Identify which cell holds the provided text, then report its (x, y) central coordinate. 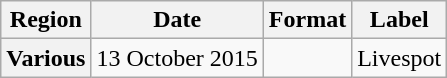
Various (46, 58)
Region (46, 20)
Date (177, 20)
Label (400, 20)
Format (307, 20)
13 October 2015 (177, 58)
Livespot (400, 58)
